Return (x, y) of the center of cell containing provided text 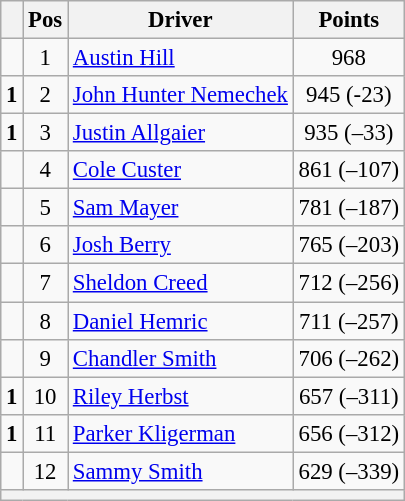
Parker Kligerman (181, 433)
Chandler Smith (181, 358)
861 (–107) (348, 170)
935 (–33) (348, 133)
Austin Hill (181, 58)
Justin Allgaier (181, 133)
12 (46, 471)
John Hunter Nemechek (181, 95)
2 (46, 95)
8 (46, 321)
4 (46, 170)
712 (–256) (348, 283)
781 (–187) (348, 208)
656 (–312) (348, 433)
Sammy Smith (181, 471)
Points (348, 20)
Riley Herbst (181, 396)
Driver (181, 20)
10 (46, 396)
Pos (46, 20)
657 (–311) (348, 396)
Cole Custer (181, 170)
706 (–262) (348, 358)
Sheldon Creed (181, 283)
711 (–257) (348, 321)
Sam Mayer (181, 208)
945 (-23) (348, 95)
968 (348, 58)
6 (46, 245)
11 (46, 433)
Daniel Hemric (181, 321)
765 (–203) (348, 245)
9 (46, 358)
629 (–339) (348, 471)
5 (46, 208)
7 (46, 283)
3 (46, 133)
Josh Berry (181, 245)
